Locate the cell with the specified text and output its [x, y] center coordinate. 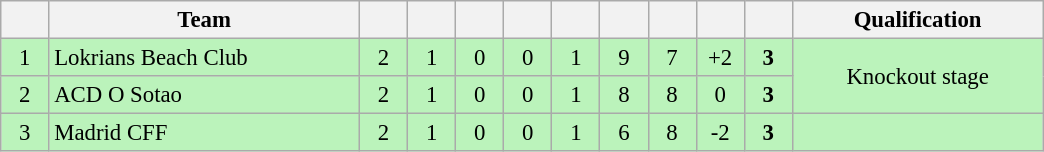
7 [672, 58]
Knockout stage [918, 76]
Qualification [918, 20]
Lokrians Beach Club [204, 58]
Madrid CFF [204, 133]
Team [204, 20]
9 [624, 58]
6 [624, 133]
-2 [720, 133]
ACD O Sotao [204, 95]
+2 [720, 58]
